Locate the cell with the specified text and output its (X, Y) center coordinate. 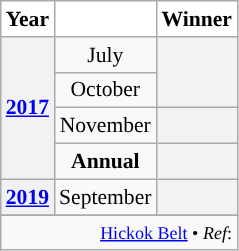
Year (28, 19)
2019 (28, 197)
Winner (196, 19)
October (105, 90)
July (105, 55)
2017 (28, 108)
September (105, 197)
Hickok Belt • Ref: (119, 233)
Annual (105, 162)
November (105, 126)
